Return (x, y) of the center of cell containing provided text 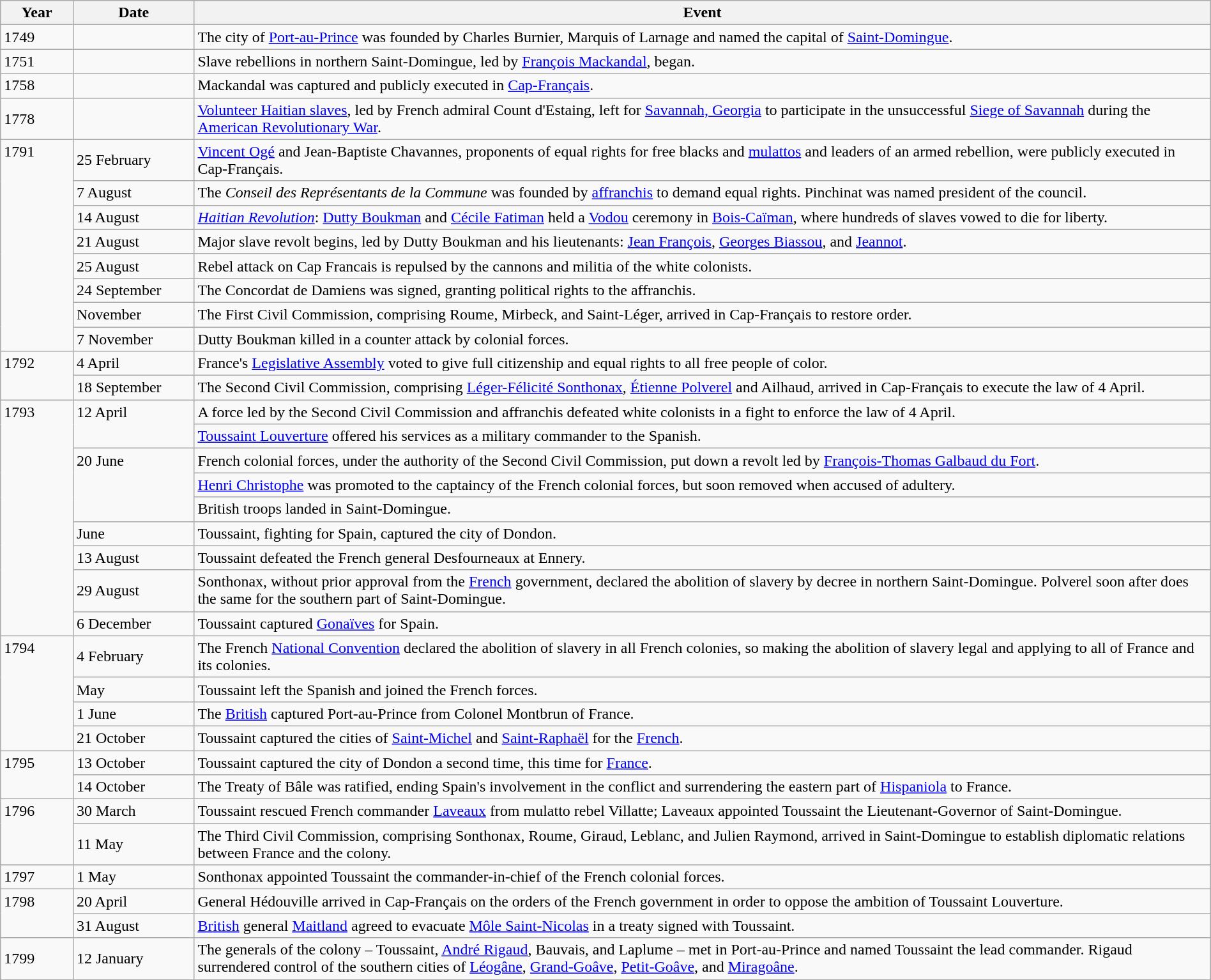
20 June (133, 485)
4 February (133, 657)
7 August (133, 193)
1749 (37, 37)
13 August (133, 558)
Dutty Boukman killed in a counter attack by colonial forces. (703, 339)
The First Civil Commission, comprising Roume, Mirbeck, and Saint-Léger, arrived in Cap-Français to restore order. (703, 314)
1799 (37, 958)
A force led by the Second Civil Commission and affranchis defeated white colonists in a fight to enforce the law of 4 April. (703, 412)
14 August (133, 217)
30 March (133, 811)
Year (37, 13)
Major slave revolt begins, led by Dutty Boukman and his lieutenants: Jean François, Georges Biassou, and Jeannot. (703, 241)
12 January (133, 958)
21 August (133, 241)
British troops landed in Saint-Domingue. (703, 509)
Toussaint captured the city of Dondon a second time, this time for France. (703, 762)
Rebel attack on Cap Francais is repulsed by the cannons and militia of the white colonists. (703, 266)
1794 (37, 693)
1798 (37, 914)
France's Legislative Assembly voted to give full citizenship and equal rights to all free people of color. (703, 364)
June (133, 533)
11 May (133, 845)
Date (133, 13)
20 April (133, 901)
Toussaint defeated the French general Desfourneaux at Ennery. (703, 558)
The city of Port-au-Prince was founded by Charles Burnier, Marquis of Larnage and named the capital of Saint-Domingue. (703, 37)
1792 (37, 376)
Henri Christophe was promoted to the captaincy of the French colonial forces, but soon removed when accused of adultery. (703, 485)
1 June (133, 714)
12 April (133, 424)
1793 (37, 518)
1796 (37, 832)
1778 (37, 119)
Toussaint rescued French commander Laveaux from mulatto rebel Villatte; Laveaux appointed Toussaint the Lieutenant-Governor of Saint-Domingue. (703, 811)
Sonthonax appointed Toussaint the commander-in-chief of the French colonial forces. (703, 877)
21 October (133, 738)
1751 (37, 61)
Event (703, 13)
Haitian Revolution: Dutty Boukman and Cécile Fatiman held a Vodou ceremony in Bois-Caïman, where hundreds of slaves vowed to die for liberty. (703, 217)
6 December (133, 624)
Toussaint left the Spanish and joined the French forces. (703, 689)
French colonial forces, under the authority of the Second Civil Commission, put down a revolt led by François-Thomas Galbaud du Fort. (703, 461)
25 February (133, 160)
7 November (133, 339)
1795 (37, 774)
Toussaint Louverture offered his services as a military commander to the Spanish. (703, 436)
Toussaint, fighting for Spain, captured the city of Dondon. (703, 533)
The Treaty of Bâle was ratified, ending Spain's involvement in the conflict and surrendering the eastern part of Hispaniola to France. (703, 787)
November (133, 314)
Mackandal was captured and publicly executed in Cap-Français. (703, 86)
25 August (133, 266)
Toussaint captured Gonaïves for Spain. (703, 624)
13 October (133, 762)
1797 (37, 877)
Toussaint captured the cities of Saint-Michel and Saint-Raphaël for the French. (703, 738)
31 August (133, 926)
14 October (133, 787)
1 May (133, 877)
The Concordat de Damiens was signed, granting political rights to the affranchis. (703, 290)
29 August (133, 590)
1791 (37, 245)
British general Maitland agreed to evacuate Môle Saint-Nicolas in a treaty signed with Toussaint. (703, 926)
18 September (133, 388)
The Conseil des Représentants de la Commune was founded by affranchis to demand equal rights. Pinchinat was named president of the council. (703, 193)
General Hédouville arrived in Cap-Français on the orders of the French government in order to oppose the ambition of Toussaint Louverture. (703, 901)
1758 (37, 86)
May (133, 689)
Slave rebellions in northern Saint-Domingue, led by François Mackandal, began. (703, 61)
4 April (133, 364)
The British captured Port-au-Prince from Colonel Montbrun of France. (703, 714)
24 September (133, 290)
